Pinpoint the cell where the given text exists, returning its (x, y) midpoint coordinate. 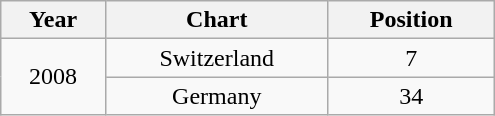
Germany (216, 96)
2008 (54, 77)
Switzerland (216, 58)
Year (54, 20)
34 (411, 96)
7 (411, 58)
Position (411, 20)
Chart (216, 20)
